From the cell containing the given text, extract its center point as (x, y) coordinate. 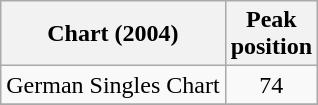
Chart (2004) (113, 34)
Peakposition (271, 34)
74 (271, 85)
German Singles Chart (113, 85)
